Find where the given text appears and provide that cell's center as (x, y) coordinate. 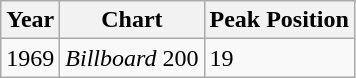
19 (279, 58)
1969 (30, 58)
Billboard 200 (132, 58)
Year (30, 20)
Peak Position (279, 20)
Chart (132, 20)
